Return [x, y] of the center of cell containing provided text 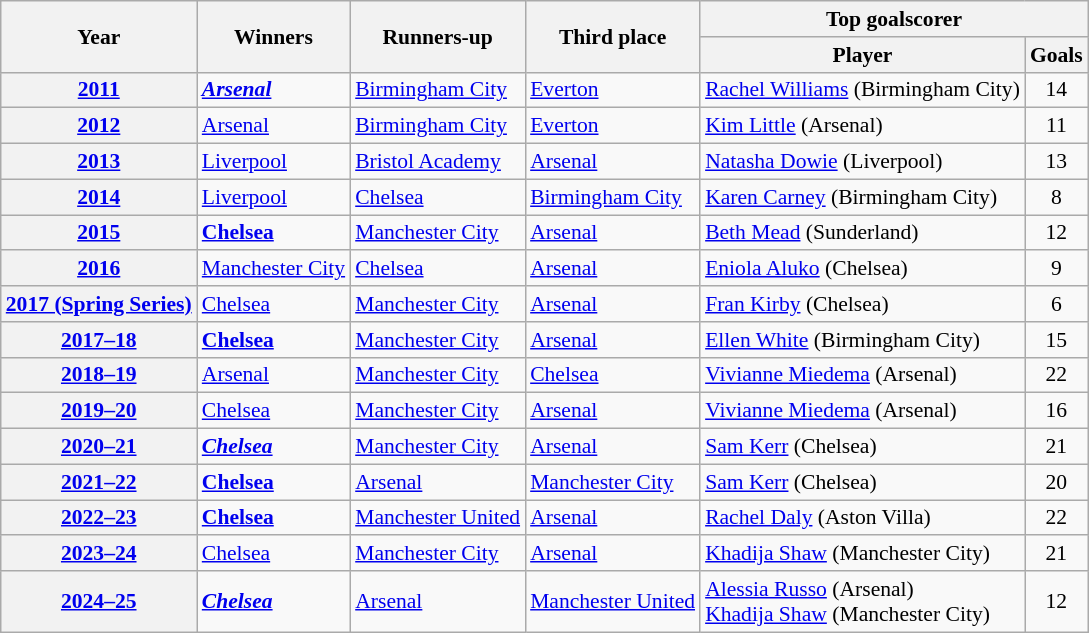
Goals [1056, 55]
13 [1056, 162]
Year [99, 36]
Fran Kirby (Chelsea) [862, 304]
Alessia Russo (Arsenal) Khadija Shaw (Manchester City) [862, 602]
16 [1056, 411]
Rachel Williams (Birmingham City) [862, 90]
2014 [99, 197]
11 [1056, 126]
Third place [612, 36]
Khadija Shaw (Manchester City) [862, 554]
Runners-up [438, 36]
Bristol Academy [438, 162]
Top goalscorer [894, 19]
2020–21 [99, 447]
Rachel Daly (Aston Villa) [862, 518]
2017–18 [99, 340]
9 [1056, 269]
2011 [99, 90]
2023–24 [99, 554]
8 [1056, 197]
2021–22 [99, 482]
Eniola Aluko (Chelsea) [862, 269]
Kim Little (Arsenal) [862, 126]
2022–23 [99, 518]
2016 [99, 269]
2017 (Spring Series) [99, 304]
Beth Mead (Sunderland) [862, 233]
14 [1056, 90]
Winners [274, 36]
Karen Carney (Birmingham City) [862, 197]
15 [1056, 340]
20 [1056, 482]
2015 [99, 233]
2012 [99, 126]
6 [1056, 304]
2013 [99, 162]
2019–20 [99, 411]
2024–25 [99, 602]
Ellen White (Birmingham City) [862, 340]
Player [862, 55]
Natasha Dowie (Liverpool) [862, 162]
2018–19 [99, 375]
